From the cell containing the given text, extract its center point as (x, y) coordinate. 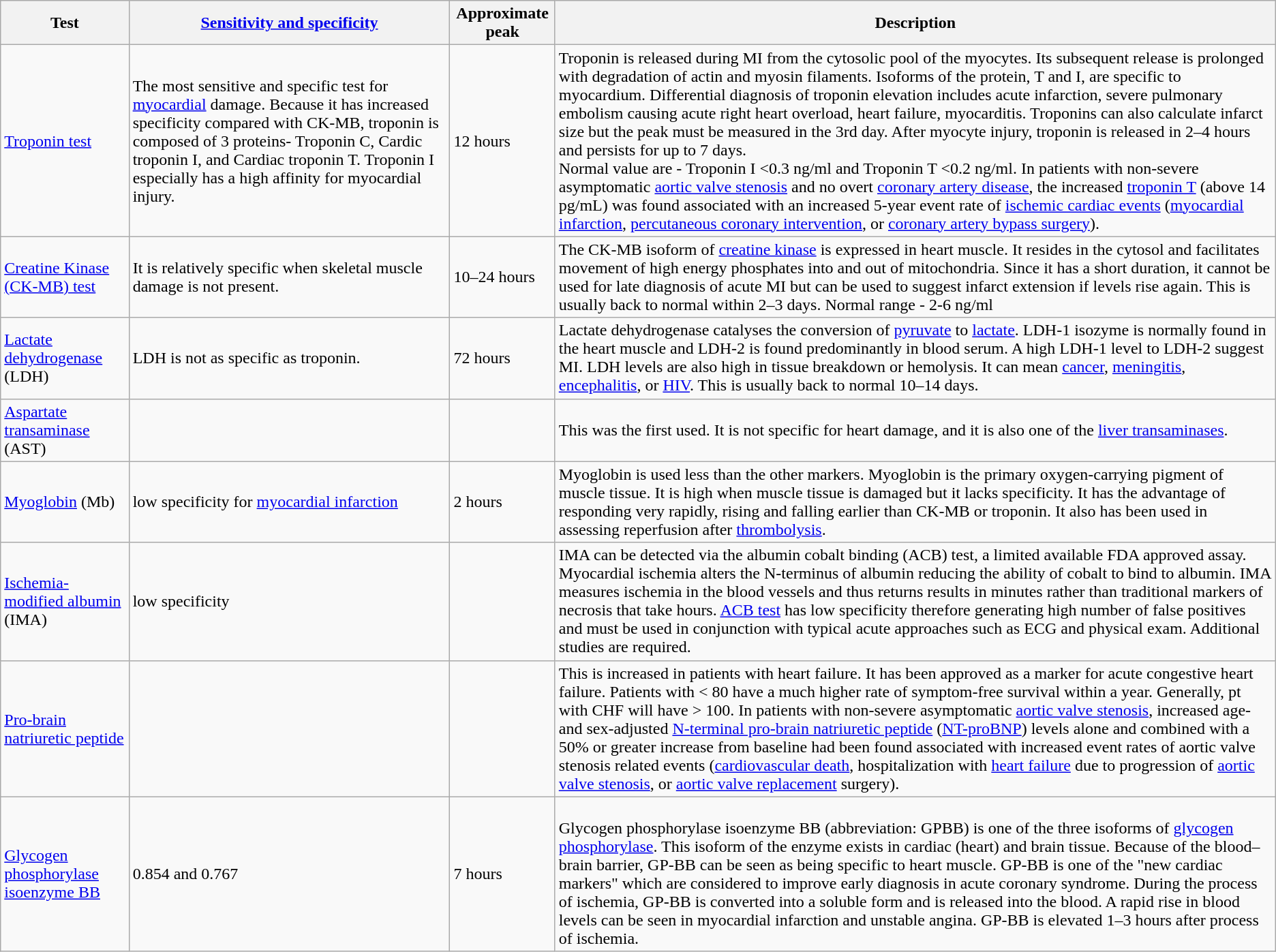
low specificity for myocardial infarction (289, 502)
10–24 hours (502, 277)
0.854 and 0.767 (289, 874)
low specificity (289, 601)
Aspartate transaminase (AST) (65, 430)
It is relatively specific when skeletal muscle damage is not present. (289, 277)
Glycogen phosphorylase isoenzyme BB (65, 874)
Creatine Kinase (CK-MB) test (65, 277)
Sensitivity and specificity (289, 23)
Approximate peak (502, 23)
This was the first used. It is not specific for heart damage, and it is also one of the liver transaminases. (915, 430)
Ischemia-modified albumin (IMA) (65, 601)
Myoglobin (Mb) (65, 502)
Pro-brain natriuretic peptide (65, 728)
72 hours (502, 358)
7 hours (502, 874)
12 hours (502, 140)
Lactate dehydrogenase (LDH) (65, 358)
Description (915, 23)
LDH is not as specific as troponin. (289, 358)
Test (65, 23)
2 hours (502, 502)
Troponin test (65, 140)
